Provide the [x, y] coordinate of the cell's center where the given text is located.  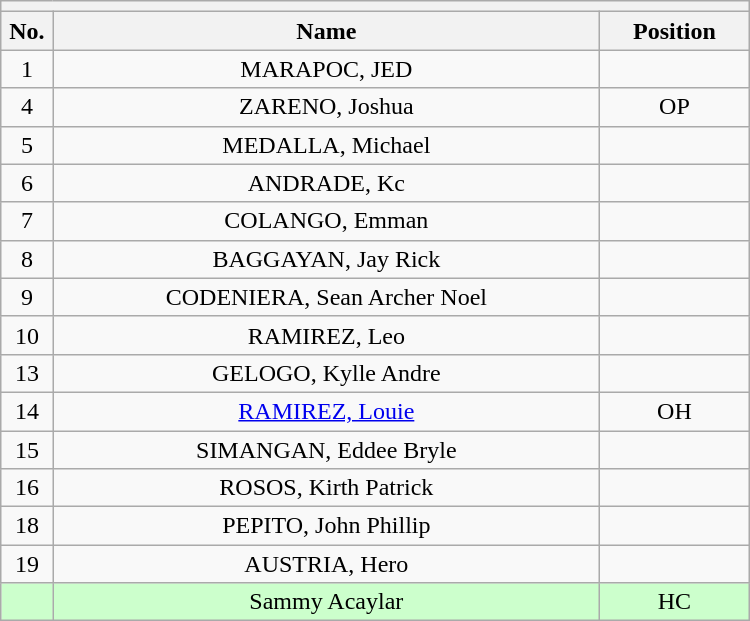
MEDALLA, Michael [326, 145]
1 [27, 69]
6 [27, 183]
13 [27, 373]
MARAPOC, JED [326, 69]
10 [27, 335]
Name [326, 31]
No. [27, 31]
COLANGO, Emman [326, 221]
BAGGAYAN, Jay Rick [326, 259]
ROSOS, Kirth Patrick [326, 488]
Sammy Acaylar [326, 602]
OP [675, 107]
AUSTRIA, Hero [326, 564]
RAMIREZ, Leo [326, 335]
7 [27, 221]
ZARENO, Joshua [326, 107]
19 [27, 564]
ANDRADE, Kc [326, 183]
15 [27, 449]
5 [27, 145]
16 [27, 488]
4 [27, 107]
HC [675, 602]
PEPITO, John Phillip [326, 526]
8 [27, 259]
SIMANGAN, Eddee Bryle [326, 449]
Position [675, 31]
CODENIERA, Sean Archer Noel [326, 297]
RAMIREZ, Louie [326, 411]
14 [27, 411]
GELOGO, Kylle Andre [326, 373]
18 [27, 526]
OH [675, 411]
9 [27, 297]
